For the text-containing cell, return its midpoint in (X, Y) coordinate format. 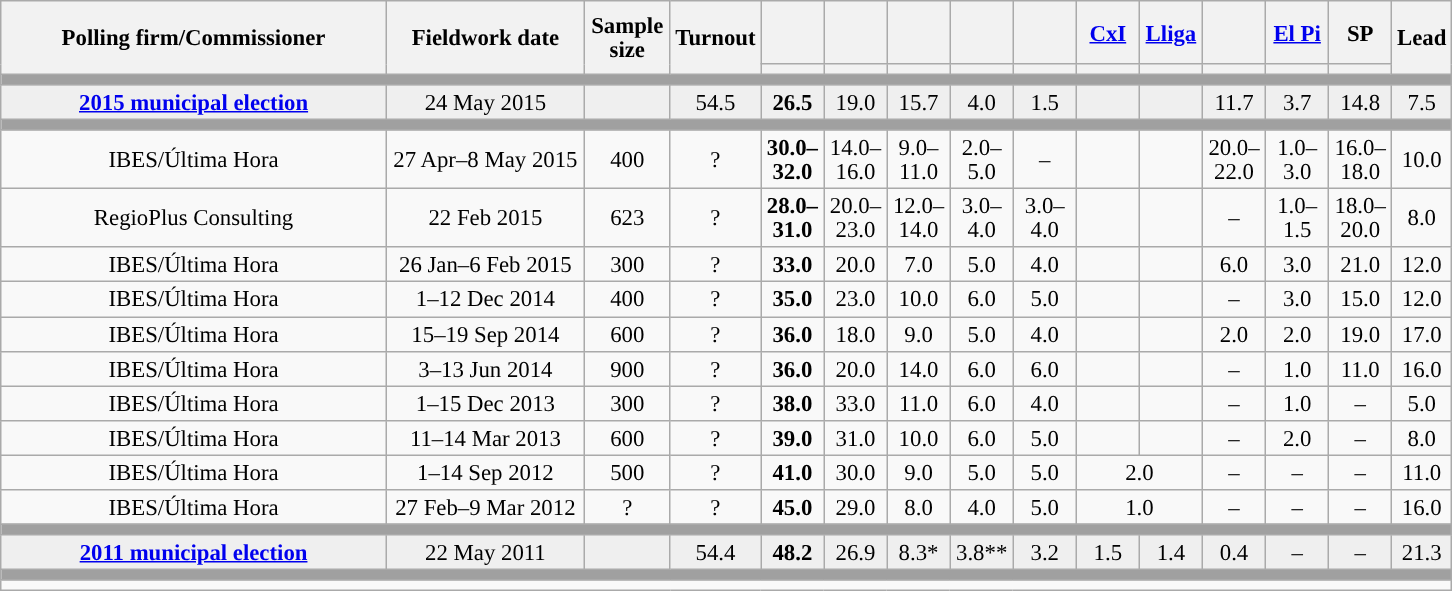
1.0–1.5 (1298, 218)
16.0–18.0 (1360, 160)
22 Feb 2015 (485, 218)
41.0 (792, 472)
15–19 Sep 2014 (485, 334)
11–14 Mar 2013 (485, 438)
2015 municipal election (194, 102)
El Pi (1298, 32)
30.0–32.0 (792, 160)
3–13 Jun 2014 (485, 368)
54.5 (716, 102)
14.8 (1360, 102)
3.8** (982, 552)
Sample size (627, 38)
15.7 (918, 102)
1.0–3.0 (1298, 160)
Polling firm/Commissioner (194, 38)
7.0 (918, 266)
8.3* (918, 552)
1–14 Sep 2012 (485, 472)
48.2 (792, 552)
35.0 (792, 300)
28.0–31.0 (792, 218)
30.0 (856, 472)
27 Apr–8 May 2015 (485, 160)
14.0–16.0 (856, 160)
26.9 (856, 552)
11.7 (1234, 102)
26.5 (792, 102)
Turnout (716, 38)
SP (1360, 32)
20.0–22.0 (1234, 160)
38.0 (792, 404)
26 Jan–6 Feb 2015 (485, 266)
45.0 (792, 508)
17.0 (1422, 334)
Fieldwork date (485, 38)
1–12 Dec 2014 (485, 300)
900 (627, 368)
1–15 Dec 2013 (485, 404)
2011 municipal election (194, 552)
Lliga (1170, 32)
14.0 (918, 368)
18.0 (856, 334)
7.5 (1422, 102)
21.0 (1360, 266)
24 May 2015 (485, 102)
20.0–23.0 (856, 218)
18.0–20.0 (1360, 218)
12.0–14.0 (918, 218)
3.2 (1044, 552)
1.4 (1170, 552)
29.0 (856, 508)
0.4 (1234, 552)
39.0 (792, 438)
Lead (1422, 38)
22 May 2011 (485, 552)
23.0 (856, 300)
27 Feb–9 Mar 2012 (485, 508)
RegioPlus Consulting (194, 218)
54.4 (716, 552)
500 (627, 472)
15.0 (1360, 300)
9.0–11.0 (918, 160)
623 (627, 218)
21.3 (1422, 552)
31.0 (856, 438)
3.7 (1298, 102)
2.0–5.0 (982, 160)
CxI (1108, 32)
